Return [x, y] of the center of cell containing provided text 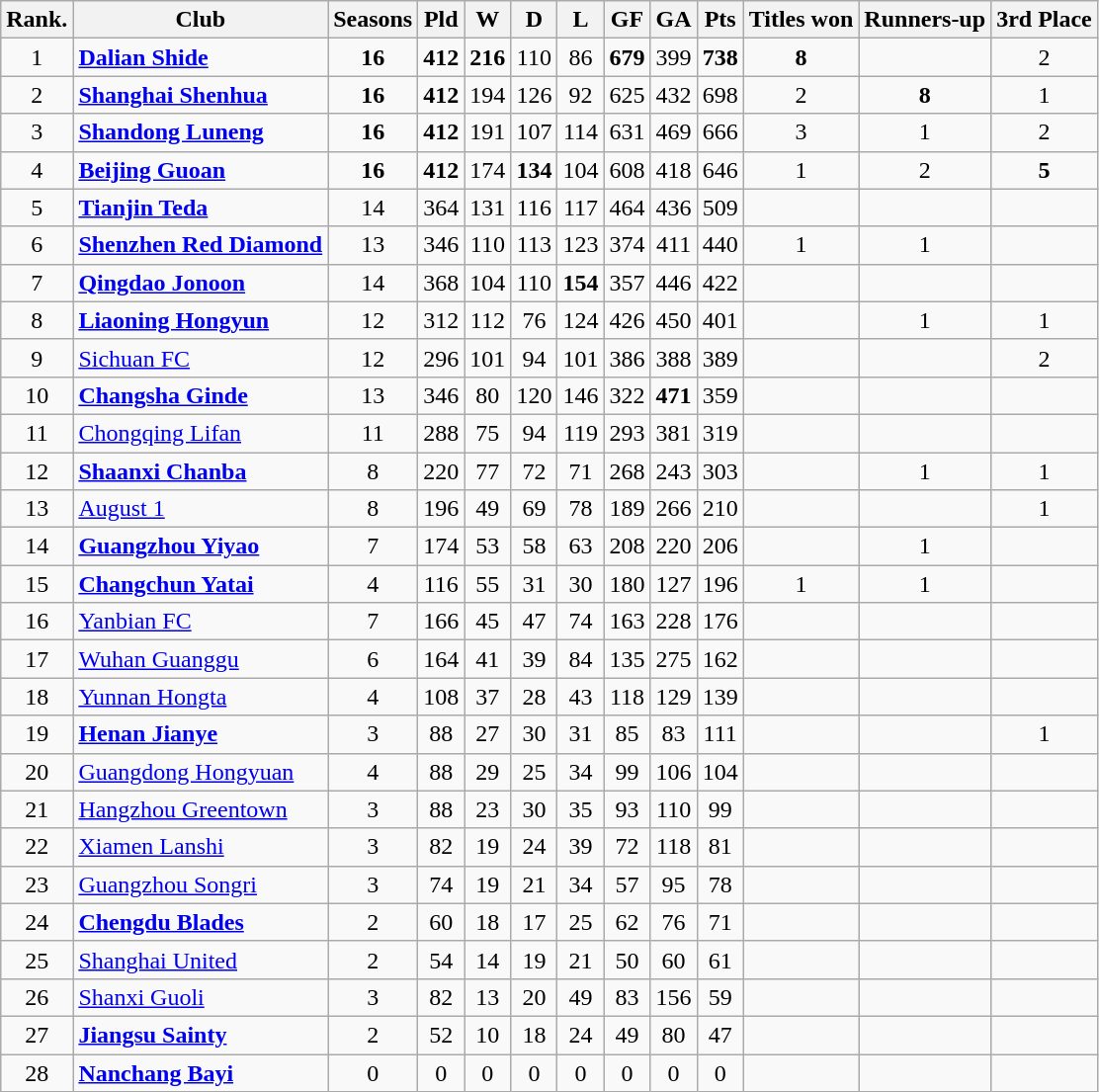
85 [627, 734]
180 [627, 584]
464 [627, 208]
Seasons [374, 20]
509 [719, 208]
322 [627, 395]
D [534, 20]
62 [627, 922]
Rank. [38, 20]
61 [719, 960]
81 [719, 847]
432 [674, 95]
GF [627, 20]
210 [719, 509]
268 [627, 471]
112 [488, 320]
381 [674, 433]
Shandong Luneng [201, 132]
399 [674, 57]
54 [441, 960]
Shanghai United [201, 960]
117 [581, 208]
275 [674, 659]
139 [719, 697]
164 [441, 659]
45 [488, 622]
58 [534, 546]
57 [627, 884]
440 [719, 245]
Chongqing Lifan [201, 433]
698 [719, 95]
189 [627, 509]
293 [627, 433]
126 [534, 95]
55 [488, 584]
29 [488, 772]
374 [627, 245]
288 [441, 433]
86 [581, 57]
401 [719, 320]
Changchun Yatai [201, 584]
446 [674, 283]
156 [674, 997]
August 1 [201, 509]
50 [627, 960]
Jiangsu Sainty [201, 1035]
15 [38, 584]
206 [719, 546]
312 [441, 320]
359 [719, 395]
162 [719, 659]
191 [488, 132]
Sichuan FC [201, 358]
111 [719, 734]
Changsha Ginde [201, 395]
22 [38, 847]
608 [627, 170]
Chengdu Blades [201, 922]
Shanxi Guoli [201, 997]
303 [719, 471]
129 [674, 697]
296 [441, 358]
Wuhan Guanggu [201, 659]
43 [581, 697]
77 [488, 471]
228 [674, 622]
95 [674, 884]
W [488, 20]
123 [581, 245]
37 [488, 697]
Henan Jianye [201, 734]
108 [441, 697]
738 [719, 57]
35 [581, 809]
357 [627, 283]
L [581, 20]
319 [719, 433]
93 [627, 809]
124 [581, 320]
Xiamen Lanshi [201, 847]
Hangzhou Greentown [201, 809]
469 [674, 132]
134 [534, 170]
436 [674, 208]
63 [581, 546]
208 [627, 546]
41 [488, 659]
Nanchang Bayi [201, 1072]
120 [534, 395]
53 [488, 546]
163 [627, 622]
625 [627, 95]
364 [441, 208]
119 [581, 433]
176 [719, 622]
388 [674, 358]
411 [674, 245]
Shenzhen Red Diamond [201, 245]
Titles won [801, 20]
107 [534, 132]
Yanbian FC [201, 622]
450 [674, 320]
69 [534, 509]
3rd Place [1045, 20]
GA [674, 20]
114 [581, 132]
Dalian Shide [201, 57]
154 [581, 283]
146 [581, 395]
Pld [441, 20]
Guangzhou Yiyao [201, 546]
646 [719, 170]
666 [719, 132]
Liaoning Hongyun [201, 320]
Runners-up [925, 20]
Pts [719, 20]
127 [674, 584]
368 [441, 283]
216 [488, 57]
266 [674, 509]
679 [627, 57]
131 [488, 208]
Shaanxi Chanba [201, 471]
422 [719, 283]
26 [38, 997]
135 [627, 659]
59 [719, 997]
631 [627, 132]
243 [674, 471]
9 [38, 358]
426 [627, 320]
Tianjin Teda [201, 208]
471 [674, 395]
84 [581, 659]
75 [488, 433]
166 [441, 622]
113 [534, 245]
Guangdong Hongyuan [201, 772]
Guangzhou Songri [201, 884]
389 [719, 358]
418 [674, 170]
Beijing Guoan [201, 170]
Club [201, 20]
Yunnan Hongta [201, 697]
386 [627, 358]
106 [674, 772]
92 [581, 95]
Shanghai Shenhua [201, 95]
52 [441, 1035]
Qingdao Jonoon [201, 283]
194 [488, 95]
